From the cell containing the given text, extract its center point as [X, Y] coordinate. 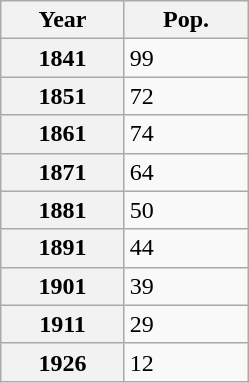
1841 [63, 58]
29 [186, 324]
99 [186, 58]
1861 [63, 134]
1911 [63, 324]
72 [186, 96]
64 [186, 172]
1901 [63, 286]
Year [63, 20]
1871 [63, 172]
50 [186, 210]
1926 [63, 362]
1851 [63, 96]
1891 [63, 248]
12 [186, 362]
39 [186, 286]
44 [186, 248]
74 [186, 134]
1881 [63, 210]
Pop. [186, 20]
